For the text-containing cell, return its midpoint in (X, Y) coordinate format. 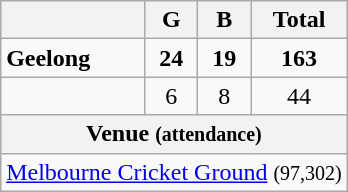
Melbourne Cricket Ground (97,302) (174, 172)
Venue (attendance) (174, 134)
8 (224, 96)
44 (299, 96)
G (172, 20)
Geelong (73, 58)
Total (299, 20)
163 (299, 58)
24 (172, 58)
19 (224, 58)
6 (172, 96)
B (224, 20)
